Determine the (X, Y) coordinate at the center of the cell enclosing the given text.  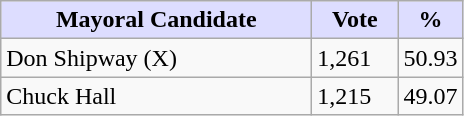
1,215 (355, 96)
Mayoral Candidate (156, 20)
Vote (355, 20)
% (430, 20)
1,261 (355, 58)
Don Shipway (X) (156, 58)
50.93 (430, 58)
Chuck Hall (156, 96)
49.07 (430, 96)
